Provide the (X, Y) coordinate of the cell's center where the given text is located.  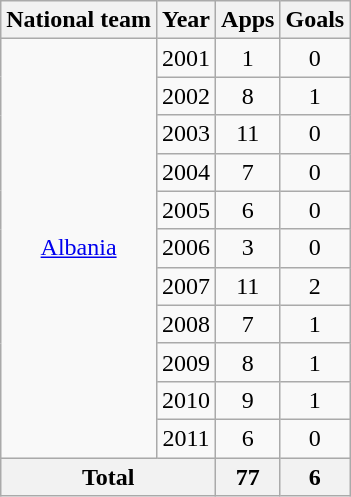
2003 (186, 134)
2 (315, 286)
2008 (186, 324)
2010 (186, 400)
77 (248, 477)
Apps (248, 20)
2007 (186, 286)
National team (79, 20)
2006 (186, 248)
Total (108, 477)
Year (186, 20)
2004 (186, 172)
2009 (186, 362)
Albania (79, 248)
2011 (186, 438)
2005 (186, 210)
9 (248, 400)
Goals (315, 20)
2001 (186, 58)
3 (248, 248)
2002 (186, 96)
